Output the [X, Y] coordinate of the center of the cell containing the given text.  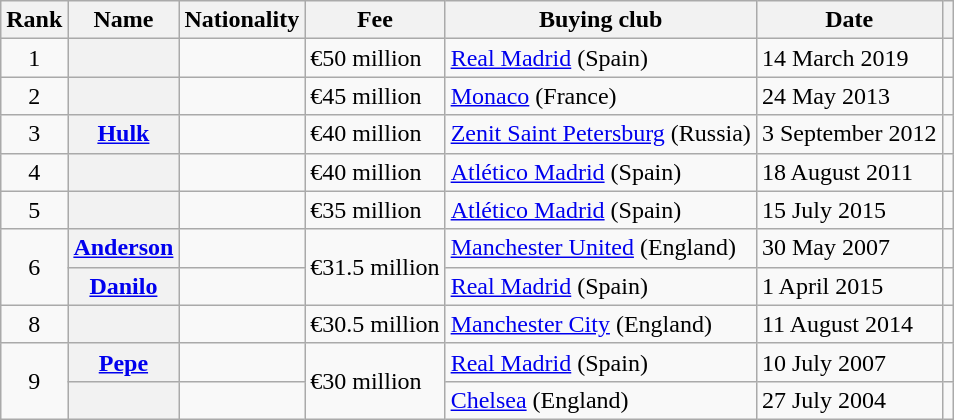
9 [34, 381]
24 May 2013 [849, 96]
8 [34, 324]
€50 million [375, 58]
4 [34, 172]
Rank [34, 20]
Anderson [124, 248]
Nationality [242, 20]
Zenit Saint Petersburg (Russia) [600, 134]
2 [34, 96]
Name [124, 20]
Monaco (France) [600, 96]
1 [34, 58]
Danilo [124, 286]
5 [34, 210]
Manchester City (England) [600, 324]
Manchester United (England) [600, 248]
€31.5 million [375, 267]
10 July 2007 [849, 362]
Fee [375, 20]
6 [34, 267]
27 July 2004 [849, 400]
14 March 2019 [849, 58]
€35 million [375, 210]
11 August 2014 [849, 324]
€30 million [375, 381]
15 July 2015 [849, 210]
Hulk [124, 134]
€45 million [375, 96]
Date [849, 20]
Buying club [600, 20]
3 September 2012 [849, 134]
1 April 2015 [849, 286]
18 August 2011 [849, 172]
Pepe [124, 362]
€30.5 million [375, 324]
30 May 2007 [849, 248]
Chelsea (England) [600, 400]
3 [34, 134]
